Detect which cell encompasses the target text, then output its (x, y) center coordinate. 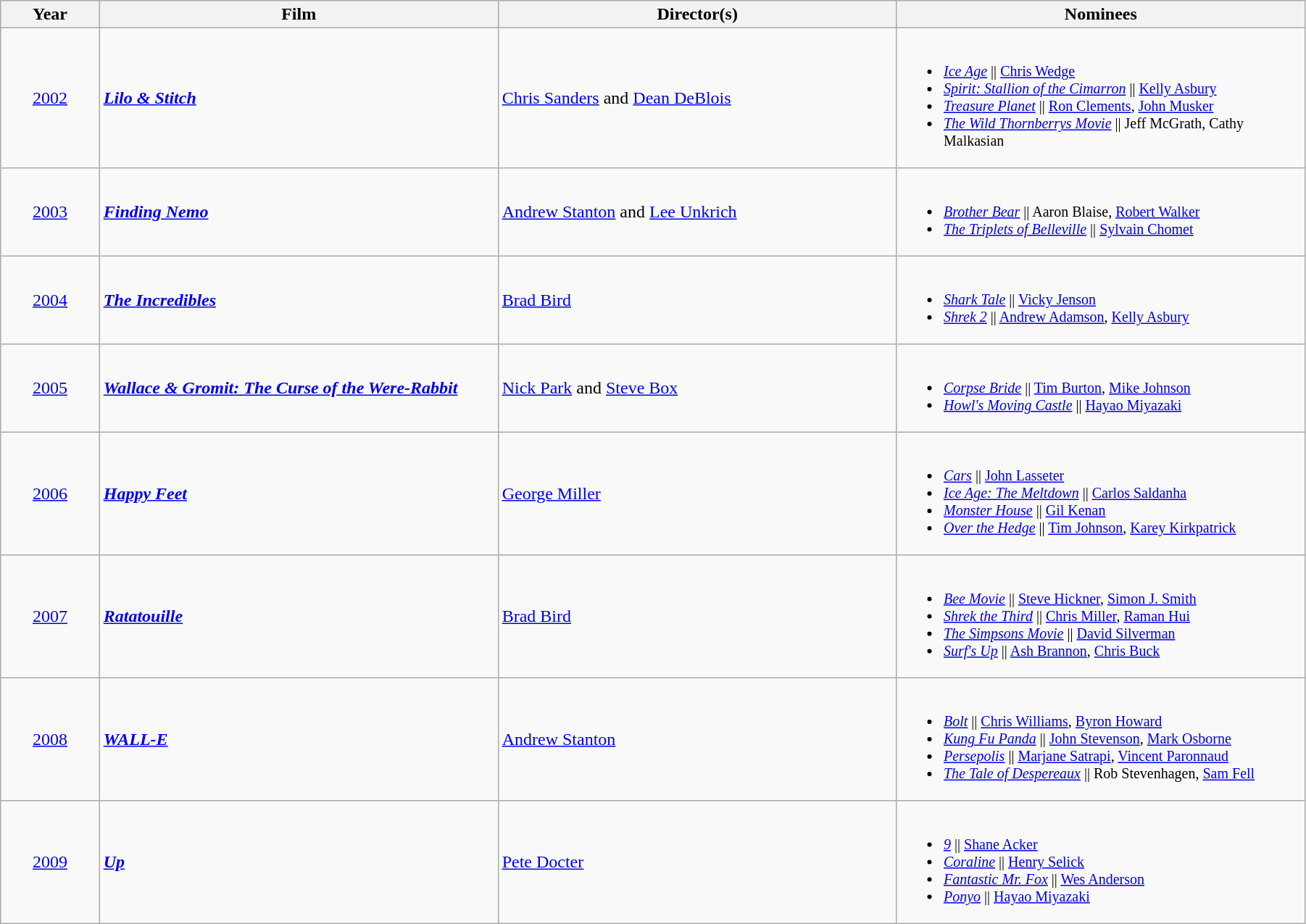
Brother Bear || Aaron Blaise, Robert WalkerThe Triplets of Belleville || Sylvain Chomet (1100, 212)
Year (50, 14)
Film (299, 14)
Corpse Bride || Tim Burton, Mike JohnsonHowl's Moving Castle || Hayao Miyazaki (1100, 388)
Andrew Stanton and Lee Unkrich (697, 212)
2006 (50, 494)
2002 (50, 99)
Cars || John LasseterIce Age: The Meltdown || Carlos SaldanhaMonster House || Gil KenanOver the Hedge || Tim Johnson, Karey Kirkpatrick (1100, 494)
Ratatouille (299, 616)
9 || Shane AckerCoraline || Henry SelickFantastic Mr. Fox || Wes AndersonPonyo || Hayao Miyazaki (1100, 862)
Up (299, 862)
Nick Park and Steve Box (697, 388)
Shark Tale || Vicky JensonShrek 2 || Andrew Adamson, Kelly Asbury (1100, 300)
Chris Sanders and Dean DeBlois (697, 99)
2005 (50, 388)
2004 (50, 300)
2003 (50, 212)
Andrew Stanton (697, 739)
Director(s) (697, 14)
2007 (50, 616)
Finding Nemo (299, 212)
Pete Docter (697, 862)
Nominees (1100, 14)
Wallace & Gromit: The Curse of the Were-Rabbit (299, 388)
WALL-E (299, 739)
Lilo & Stitch (299, 99)
The Incredibles (299, 300)
2009 (50, 862)
George Miller (697, 494)
Happy Feet (299, 494)
2008 (50, 739)
